Return (x, y) of the center of cell containing provided text 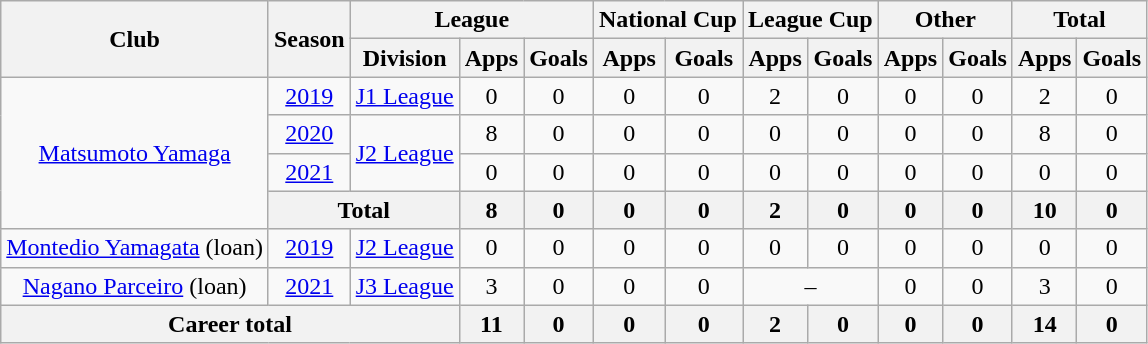
Career total (230, 324)
Matsumoto Yamaga (135, 153)
Season (309, 39)
League (472, 20)
National Cup (668, 20)
10 (1044, 210)
– (810, 286)
14 (1044, 324)
Division (404, 58)
11 (491, 324)
J1 League (404, 96)
Other (945, 20)
Club (135, 39)
League Cup (810, 20)
Nagano Parceiro (loan) (135, 286)
Montedio Yamagata (loan) (135, 248)
2020 (309, 134)
J3 League (404, 286)
